Search for the cell housing the specified text and yield its [X, Y] center coordinate. 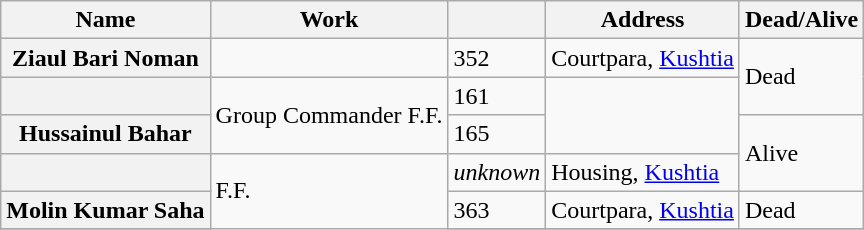
F.F. [329, 191]
Group Commander F.F. [329, 115]
Alive [801, 153]
352 [497, 58]
Address [643, 20]
161 [497, 96]
Molin Kumar Saha [106, 210]
Ziaul Bari Noman [106, 58]
Dead/Alive [801, 20]
Housing, Kushtia [643, 172]
unknown [497, 172]
Hussainul Bahar [106, 134]
Work [329, 20]
363 [497, 210]
Name [106, 20]
165 [497, 134]
